Extract the (X, Y) coordinate from the center of the cell holding the provided text.  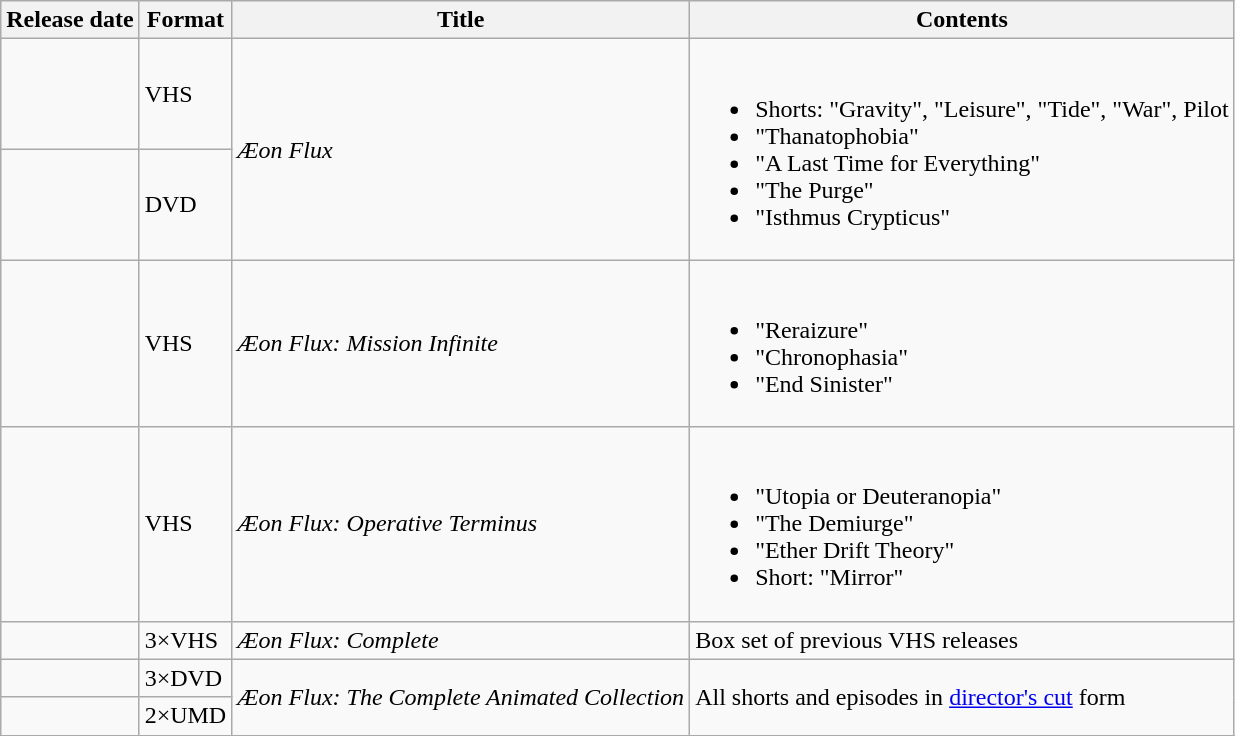
Æon Flux: Complete (461, 640)
"Reraizure""Chronophasia""End Sinister" (962, 344)
DVD (186, 204)
Format (186, 20)
3×VHS (186, 640)
All shorts and episodes in director's cut form (962, 697)
Contents (962, 20)
"Utopia or Deuteranopia""The Demiurge""Ether Drift Theory"Short: "Mirror" (962, 524)
Release date (70, 20)
2×UMD (186, 716)
3×DVD (186, 678)
Shorts: "Gravity", "Leisure", "Tide", "War", Pilot"Thanatophobia""A Last Time for Everything""The Purge""Isthmus Crypticus" (962, 150)
Title (461, 20)
Æon Flux: Operative Terminus (461, 524)
Box set of previous VHS releases (962, 640)
Æon Flux: The Complete Animated Collection (461, 697)
Æon Flux (461, 150)
Æon Flux: Mission Infinite (461, 344)
